Return the (X, Y) coordinate for the center point of the cell that contains the specified text.  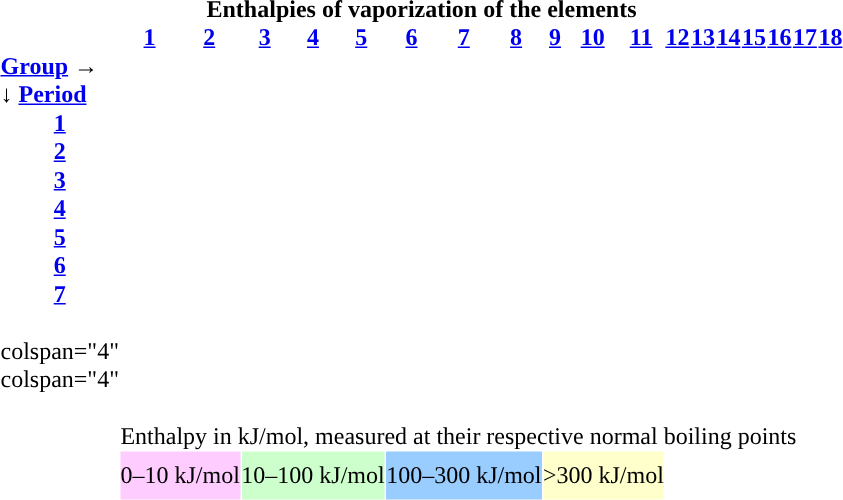
16 (779, 38)
10 (593, 38)
0–10 kJ/mol (180, 476)
Group → (119, 66)
9 (555, 38)
100–300 kJ/mol (464, 476)
8 (516, 38)
Enthalpy in kJ/mol, measured at their respective normal boiling points (481, 436)
↓ Period (119, 94)
>300 kJ/mol (604, 476)
12 (677, 38)
17 (805, 38)
13 (703, 38)
15 (754, 38)
14 (728, 38)
11 (641, 38)
10–100 kJ/mol (312, 476)
18 (830, 38)
